From the cell containing the given text, extract its center point as [x, y] coordinate. 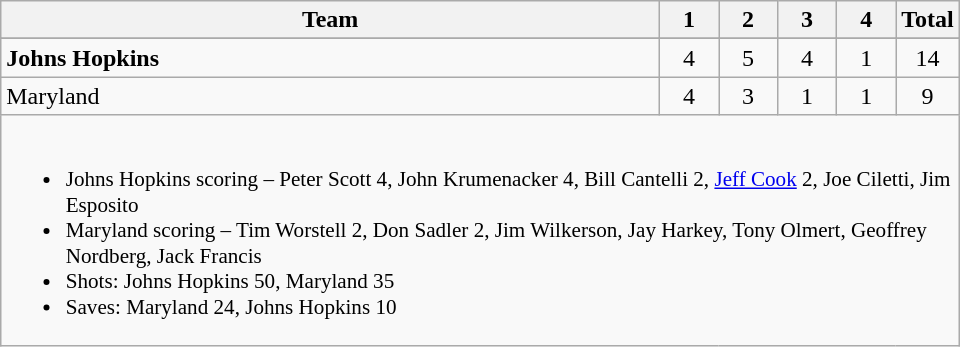
Johns Hopkins [330, 58]
Team [330, 20]
9 [928, 96]
5 [748, 58]
14 [928, 58]
Maryland [330, 96]
Total [928, 20]
2 [748, 20]
